Find where the given text appears and provide that cell's center as (X, Y) coordinate. 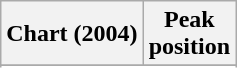
Chart (2004) (72, 34)
Peak position (189, 34)
